Determine the [X, Y] coordinate at the center of the cell enclosing the given text.  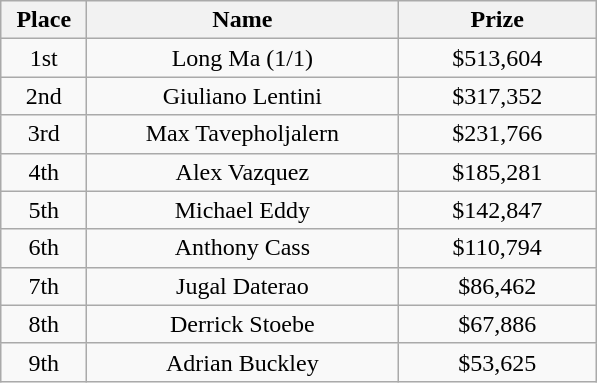
$142,847 [498, 210]
Prize [498, 20]
Anthony Cass [242, 248]
4th [44, 172]
$317,352 [498, 96]
Long Ma (1/1) [242, 58]
Alex Vazquez [242, 172]
3rd [44, 134]
2nd [44, 96]
$110,794 [498, 248]
Michael Eddy [242, 210]
$185,281 [498, 172]
Adrian Buckley [242, 362]
$86,462 [498, 286]
Giuliano Lentini [242, 96]
$231,766 [498, 134]
9th [44, 362]
1st [44, 58]
Max Tavepholjalern [242, 134]
8th [44, 324]
6th [44, 248]
$53,625 [498, 362]
Jugal Daterao [242, 286]
7th [44, 286]
Name [242, 20]
Place [44, 20]
$513,604 [498, 58]
$67,886 [498, 324]
Derrick Stoebe [242, 324]
5th [44, 210]
